Determine the [x, y] coordinate at the center of the cell enclosing the given text.  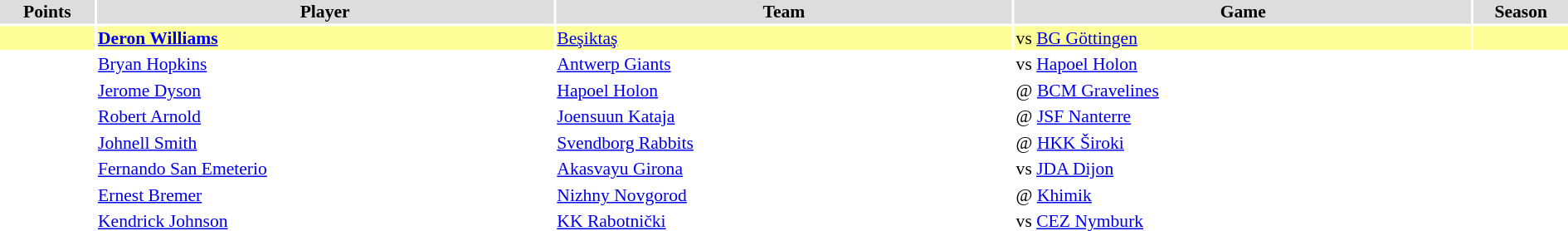
Akasvayu Girona [784, 169]
Jerome Dyson [325, 90]
Player [325, 12]
Deron Williams [325, 38]
@ HKK Široki [1243, 143]
Game [1243, 12]
Fernando San Emeterio [325, 169]
Johnell Smith [325, 143]
Hapoel Holon [784, 90]
Bryan Hopkins [325, 64]
Svendborg Rabbits [784, 143]
@ JSF Nanterre [1243, 116]
Joensuun Kataja [784, 116]
Team [784, 12]
Beşiktaş [784, 38]
Robert Arnold [325, 116]
vs JDA Dijon [1243, 169]
Antwerp Giants [784, 64]
vs BG Göttingen [1243, 38]
Ernest Bremer [325, 194]
Points [47, 12]
@ Khimik [1243, 194]
@ BCM Gravelines [1243, 90]
vs Hapoel Holon [1243, 64]
Nizhny Novgorod [784, 194]
Season [1521, 12]
